Extract the (X, Y) coordinate from the center of the cell holding the provided text.  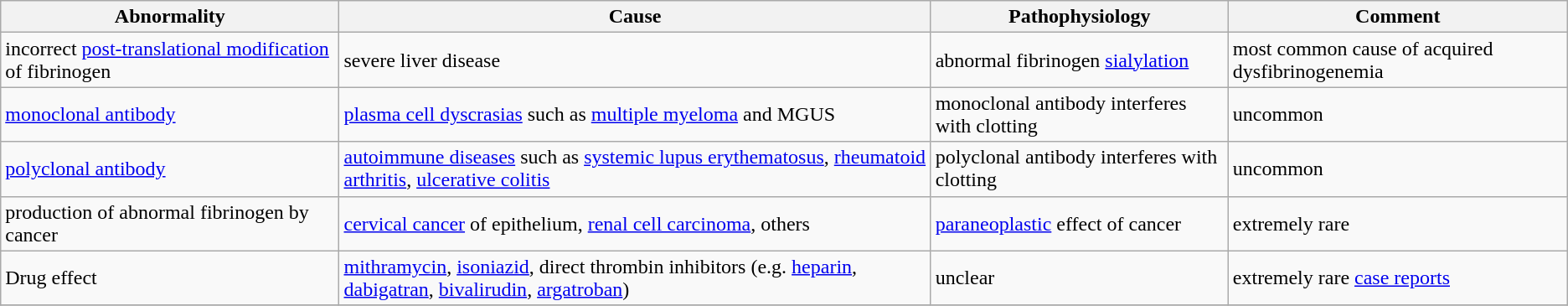
autoimmune diseases such as systemic lupus erythematosus, rheumatoid arthritis, ulcerative colitis (635, 169)
cervical cancer of epithelium, renal cell carcinoma, others (635, 223)
abnormal fibrinogen sialylation (1079, 60)
extremely rare (1397, 223)
incorrect post-translational modification of fibrinogen (170, 60)
severe liver disease (635, 60)
Comment (1397, 17)
polyclonal antibody (170, 169)
monoclonal antibody interferes with clotting (1079, 114)
Pathophysiology (1079, 17)
Drug effect (170, 278)
unclear (1079, 278)
monoclonal antibody (170, 114)
Abnormality (170, 17)
plasma cell dyscrasias such as multiple myeloma and MGUS (635, 114)
production of abnormal fibrinogen by cancer (170, 223)
mithramycin, isoniazid, direct thrombin inhibitors (e.g. heparin, dabigatran, bivalirudin, argatroban) (635, 278)
extremely rare case reports (1397, 278)
paraneoplastic effect of cancer (1079, 223)
most common cause of acquired dysfibrinogenemia (1397, 60)
polyclonal antibody interferes with clotting (1079, 169)
Cause (635, 17)
